Locate the cell with the specified text and output its [X, Y] center coordinate. 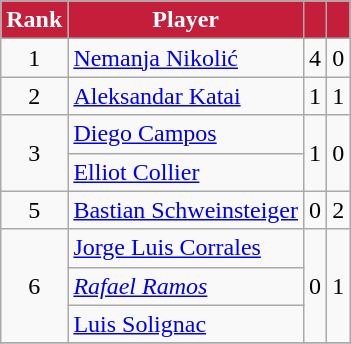
4 [316, 58]
Luis Solignac [186, 324]
Bastian Schweinsteiger [186, 210]
Rafael Ramos [186, 286]
Jorge Luis Corrales [186, 248]
Rank [34, 20]
Nemanja Nikolić [186, 58]
Aleksandar Katai [186, 96]
Elliot Collier [186, 172]
3 [34, 153]
5 [34, 210]
Player [186, 20]
Diego Campos [186, 134]
6 [34, 286]
